Provide the [x, y] coordinate of the cell's center where the given text is located.  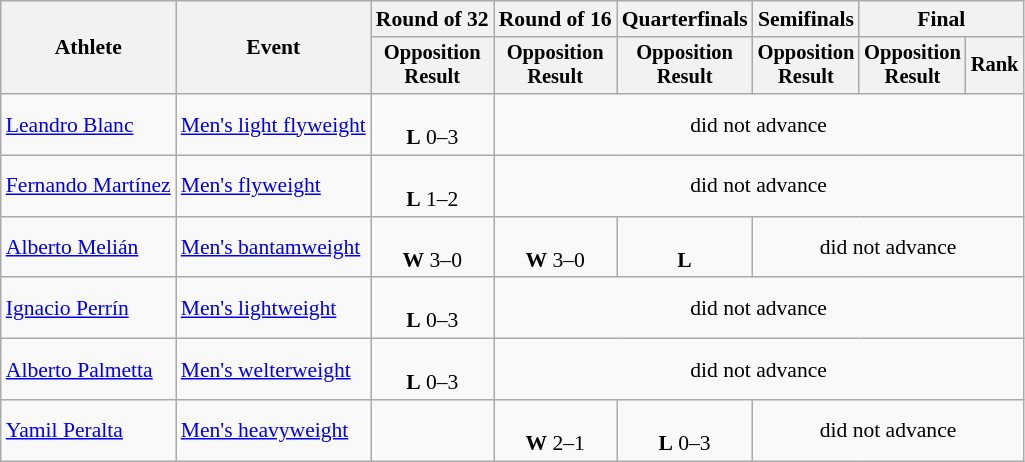
Men's light flyweight [274, 124]
Ignacio Perrín [88, 308]
Leandro Blanc [88, 124]
Alberto Palmetta [88, 370]
Men's bantamweight [274, 248]
Yamil Peralta [88, 430]
Men's heavyweight [274, 430]
W 2–1 [556, 430]
L [685, 248]
Fernando Martínez [88, 186]
Round of 16 [556, 19]
Semifinals [806, 19]
Rank [995, 66]
L 1–2 [432, 186]
Men's lightweight [274, 308]
Athlete [88, 48]
Men's flyweight [274, 186]
Round of 32 [432, 19]
Final [941, 19]
Alberto Melián [88, 248]
Event [274, 48]
Quarterfinals [685, 19]
Men's welterweight [274, 370]
